Extract the [x, y] coordinate from the center of the cell holding the provided text.  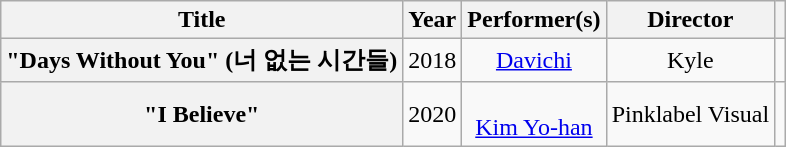
Year [432, 20]
Davichi [534, 60]
Kyle [690, 60]
2020 [432, 114]
"Days Without You" (너 없는 시간들) [202, 60]
2018 [432, 60]
Kim Yo-han [534, 114]
"I Believe" [202, 114]
Director [690, 20]
Title [202, 20]
Pinklabel Visual [690, 114]
Performer(s) [534, 20]
